For the text-containing cell, return its midpoint in [X, Y] coordinate format. 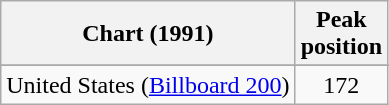
United States (Billboard 200) [148, 85]
Chart (1991) [148, 34]
Peakposition [341, 34]
172 [341, 85]
